Determine the (X, Y) coordinate at the center of the cell enclosing the given text.  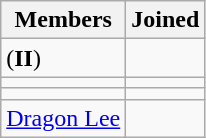
Joined (166, 20)
Members (64, 20)
Dragon Lee (64, 118)
(II) (64, 58)
